Return the [x, y] coordinate for the center point of the cell that contains the specified text.  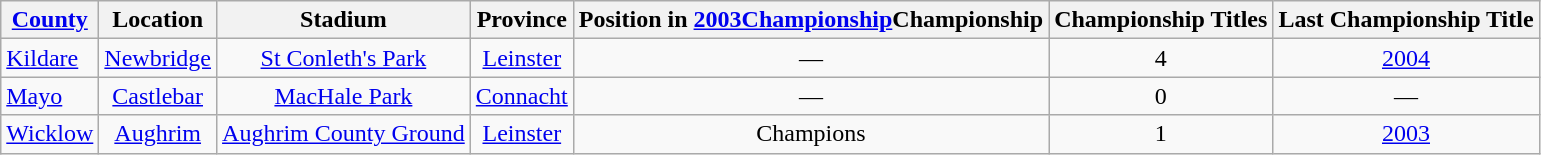
0 [1161, 96]
Last Championship Title [1406, 20]
2003 [1406, 134]
Championship Titles [1161, 20]
Mayo [50, 96]
2004 [1406, 58]
MacHale Park [344, 96]
Newbridge [158, 58]
1 [1161, 134]
Position in 2003ChampionshipChampionship [810, 20]
Kildare [50, 58]
Aughrim County Ground [344, 134]
Champions [810, 134]
Wicklow [50, 134]
Connacht [522, 96]
Location [158, 20]
County [50, 20]
St Conleth's Park [344, 58]
Province [522, 20]
Castlebar [158, 96]
4 [1161, 58]
Stadium [344, 20]
Aughrim [158, 134]
